Pinpoint the cell where the given text exists, returning its (X, Y) midpoint coordinate. 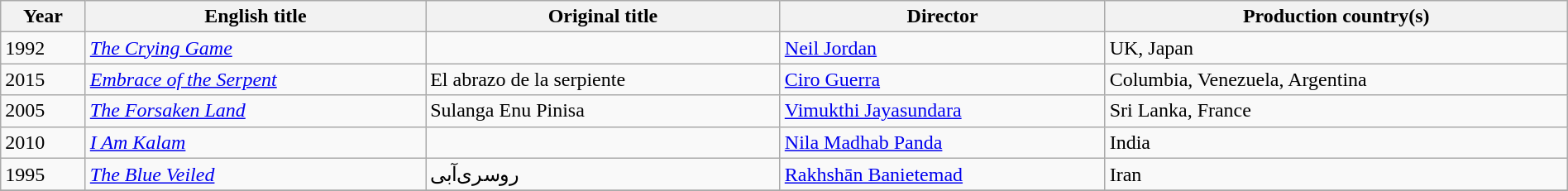
1995 (43, 174)
Director (943, 17)
Year (43, 17)
Sulanga Enu Pinisa (604, 111)
The Blue Veiled (255, 174)
1992 (43, 48)
Production country(s) (1336, 17)
I Am Kalam (255, 142)
Neil Jordan (943, 48)
Sri Lanka, France (1336, 111)
Rakhshān Banietemad (943, 174)
India (1336, 142)
روسری‌آبی (604, 174)
Nila Madhab Panda (943, 142)
UK, Japan (1336, 48)
Iran (1336, 174)
English title (255, 17)
2010 (43, 142)
2005 (43, 111)
2015 (43, 79)
Vimukthi Jayasundara (943, 111)
Columbia, Venezuela, Argentina (1336, 79)
El abrazo de la serpiente (604, 79)
The Forsaken Land (255, 111)
Ciro Guerra (943, 79)
Embrace of the Serpent (255, 79)
The Crying Game (255, 48)
Original title (604, 17)
